Extract the (x, y) coordinate from the center of the cell holding the provided text.  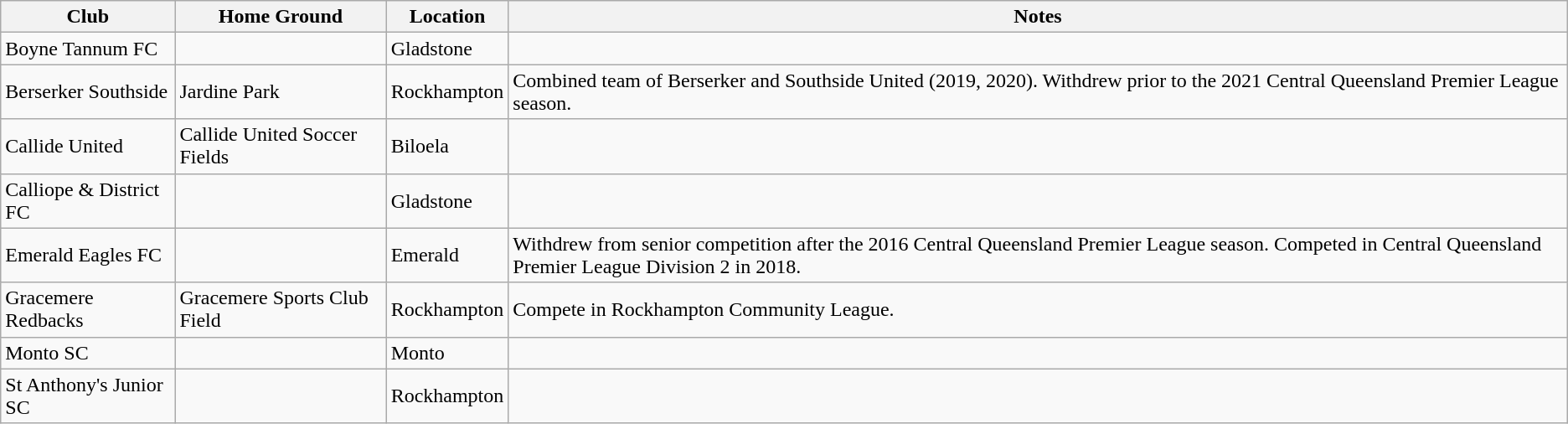
Home Ground (281, 17)
Berserker Southside (88, 92)
Gracemere Redbacks (88, 310)
Notes (1038, 17)
Gracemere Sports Club Field (281, 310)
Monto (447, 353)
Calliope & District FC (88, 201)
Compete in Rockhampton Community League. (1038, 310)
Location (447, 17)
St Anthony's Junior SC (88, 396)
Jardine Park (281, 92)
Emerald Eagles FC (88, 255)
Callide United Soccer Fields (281, 146)
Club (88, 17)
Combined team of Berserker and Southside United (2019, 2020). Withdrew prior to the 2021 Central Queensland Premier League season. (1038, 92)
Monto SC (88, 353)
Emerald (447, 255)
Callide United (88, 146)
Boyne Tannum FC (88, 49)
Biloela (447, 146)
